Pinpoint the cell where the given text exists, returning its (X, Y) midpoint coordinate. 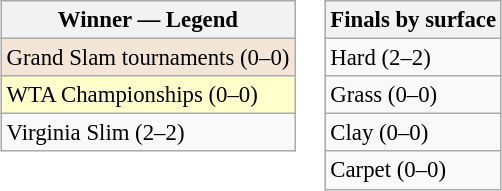
Virginia Slim (2–2) (148, 133)
Winner — Legend (148, 20)
WTA Championships (0–0) (148, 95)
Carpet (0–0) (413, 170)
Grass (0–0) (413, 95)
Grand Slam tournaments (0–0) (148, 58)
Hard (2–2) (413, 58)
Finals by surface (413, 20)
Clay (0–0) (413, 133)
